Pinpoint the cell where the given text exists, returning its (x, y) midpoint coordinate. 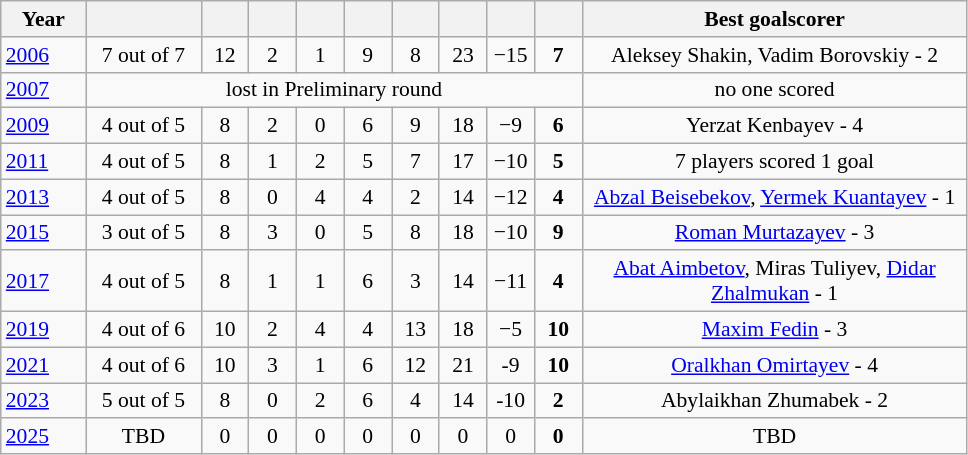
2013 (44, 197)
lost in Preliminary round (334, 90)
−9 (511, 126)
2006 (44, 55)
-9 (511, 365)
13 (416, 330)
2007 (44, 90)
2021 (44, 365)
Abylaikhan Zhumabek - 2 (774, 401)
Maxim Fedin - 3 (774, 330)
−11 (511, 282)
−5 (511, 330)
2025 (44, 437)
Roman Murtazayev - 3 (774, 233)
Best goalscorer (774, 19)
2017 (44, 282)
2009 (44, 126)
7 out of 7 (144, 55)
5 out of 5 (144, 401)
no one scored (774, 90)
Yerzat Kenbayev - 4 (774, 126)
-10 (511, 401)
Oralkhan Omirtayev - 4 (774, 365)
Year (44, 19)
7 players scored 1 goal (774, 162)
2023 (44, 401)
−12 (511, 197)
23 (463, 55)
Abzal Beisebekov, Yermek Kuantayev - 1 (774, 197)
2015 (44, 233)
3 out of 5 (144, 233)
Aleksey Shakin, Vadim Borovskiy - 2 (774, 55)
−15 (511, 55)
21 (463, 365)
17 (463, 162)
Abat Aimbetov, Miras Tuliyev, Didar Zhalmukan - 1 (774, 282)
2011 (44, 162)
2019 (44, 330)
